Provide the (x, y) coordinate of the cell's center where the given text is located.  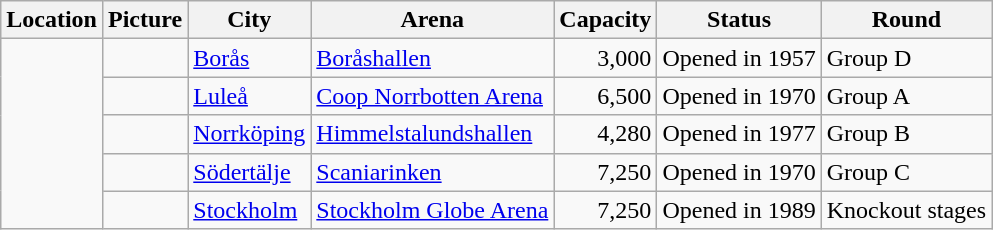
Södertälje (250, 172)
3,000 (606, 58)
Group B (906, 134)
Group D (906, 58)
6,500 (606, 96)
Round (906, 20)
Picture (144, 20)
Group A (906, 96)
Borås (250, 58)
City (250, 20)
Location (52, 20)
Status (739, 20)
Stockholm Globe Arena (432, 210)
Knockout stages (906, 210)
Norrköping (250, 134)
Stockholm (250, 210)
Capacity (606, 20)
Opened in 1989 (739, 210)
Boråshallen (432, 58)
Group C (906, 172)
4,280 (606, 134)
Scaniarinken (432, 172)
Himmelstalundshallen (432, 134)
Opened in 1957 (739, 58)
Opened in 1977 (739, 134)
Luleå (250, 96)
Arena (432, 20)
Coop Norrbotten Arena (432, 96)
